Detect which cell encompasses the target text, then output its [X, Y] center coordinate. 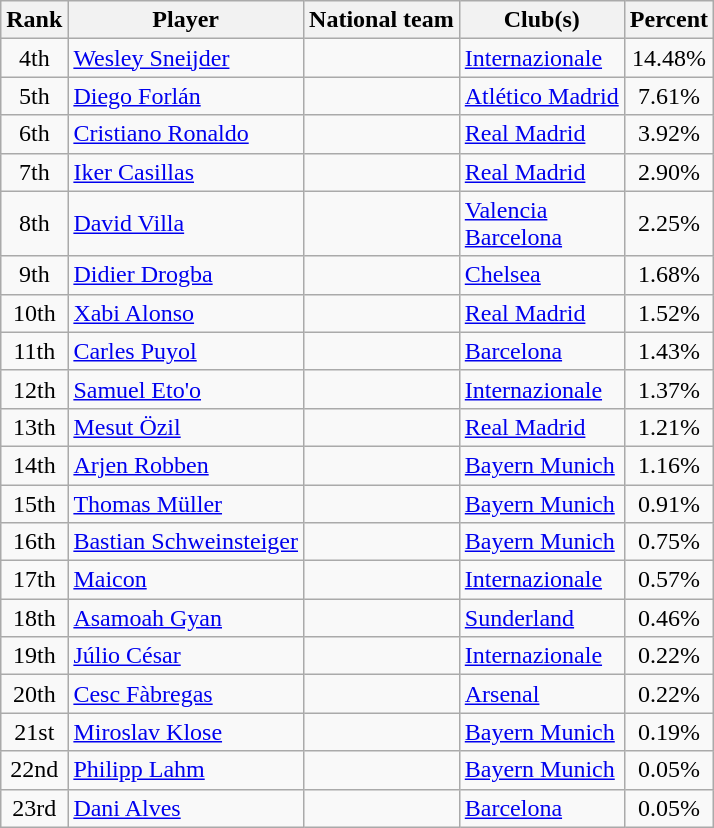
Arjen Robben [186, 465]
National team [382, 20]
20th [34, 694]
Valencia Barcelona [542, 224]
0.46% [668, 618]
5th [34, 96]
10th [34, 313]
12th [34, 389]
0.75% [668, 542]
Thomas Müller [186, 503]
Xabi Alonso [186, 313]
7.61% [668, 96]
18th [34, 618]
Didier Drogba [186, 275]
0.57% [668, 580]
Mesut Özil [186, 427]
2.90% [668, 172]
Club(s) [542, 20]
Dani Alves [186, 808]
19th [34, 656]
Bastian Schweinsteiger [186, 542]
Júlio César [186, 656]
16th [34, 542]
14.48% [668, 58]
Chelsea [542, 275]
17th [34, 580]
2.25% [668, 224]
0.19% [668, 732]
22nd [34, 770]
Atlético Madrid [542, 96]
23rd [34, 808]
Percent [668, 20]
1.43% [668, 351]
1.37% [668, 389]
Cesc Fàbregas [186, 694]
1.52% [668, 313]
Cristiano Ronaldo [186, 134]
6th [34, 134]
3.92% [668, 134]
Iker Casillas [186, 172]
Wesley Sneijder [186, 58]
Diego Forlán [186, 96]
11th [34, 351]
Sunderland [542, 618]
1.21% [668, 427]
Philipp Lahm [186, 770]
Rank [34, 20]
21st [34, 732]
Maicon [186, 580]
14th [34, 465]
David Villa [186, 224]
15th [34, 503]
Carles Puyol [186, 351]
1.16% [668, 465]
Asamoah Gyan [186, 618]
1.68% [668, 275]
Samuel Eto'o [186, 389]
Miroslav Klose [186, 732]
0.91% [668, 503]
13th [34, 427]
Arsenal [542, 694]
Player [186, 20]
9th [34, 275]
7th [34, 172]
4th [34, 58]
8th [34, 224]
